Locate the cell with the specified text and output its [x, y] center coordinate. 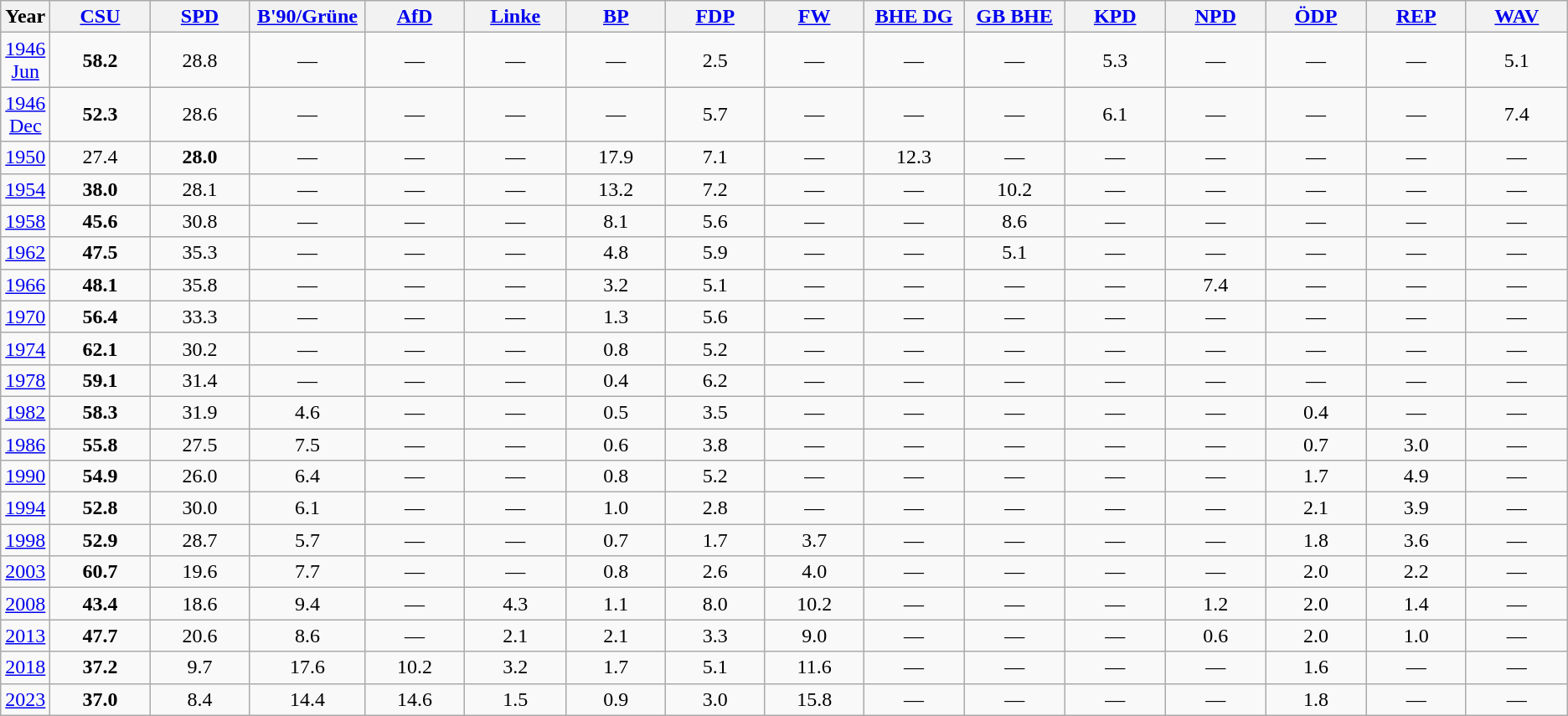
54.9 [101, 476]
2018 [25, 667]
Year [25, 17]
1.4 [1416, 604]
0.5 [616, 412]
1954 [25, 189]
1978 [25, 380]
17.9 [616, 157]
15.8 [814, 699]
58.3 [101, 412]
FDP [715, 17]
NPD [1215, 17]
4.3 [516, 604]
1946 Jun [25, 60]
3.8 [715, 445]
9.7 [199, 667]
3.5 [715, 412]
2008 [25, 604]
2023 [25, 699]
38.0 [101, 189]
3.6 [1416, 540]
7.2 [715, 189]
2.8 [715, 508]
48.1 [101, 285]
1.5 [516, 699]
60.7 [101, 572]
4.6 [307, 412]
7.1 [715, 157]
1986 [25, 445]
7.5 [307, 445]
1950 [25, 157]
1.2 [1215, 604]
37.2 [101, 667]
FW [814, 17]
31.9 [199, 412]
20.6 [199, 636]
28.6 [199, 114]
1998 [25, 540]
1946 Dec [25, 114]
KPD [1115, 17]
13.2 [616, 189]
56.4 [101, 317]
5.3 [1115, 60]
BHE DG [914, 17]
62.1 [101, 348]
B'90/Grüne [307, 17]
2.2 [1416, 572]
4.9 [1416, 476]
1966 [25, 285]
47.5 [101, 253]
27.5 [199, 445]
35.3 [199, 253]
4.0 [814, 572]
1974 [25, 348]
27.4 [101, 157]
1.6 [1316, 667]
9.4 [307, 604]
30.0 [199, 508]
28.0 [199, 157]
58.2 [101, 60]
30.8 [199, 221]
5.9 [715, 253]
52.9 [101, 540]
7.7 [307, 572]
2.6 [715, 572]
CSU [101, 17]
1.1 [616, 604]
17.6 [307, 667]
1.3 [616, 317]
52.3 [101, 114]
28.8 [199, 60]
9.0 [814, 636]
59.1 [101, 380]
19.6 [199, 572]
47.7 [101, 636]
4.8 [616, 253]
1990 [25, 476]
AfD [415, 17]
1994 [25, 508]
14.4 [307, 699]
2.5 [715, 60]
30.2 [199, 348]
ÖDP [1316, 17]
Linke [516, 17]
WAV [1516, 17]
2013 [25, 636]
28.1 [199, 189]
45.6 [101, 221]
52.8 [101, 508]
BP [616, 17]
REP [1416, 17]
33.3 [199, 317]
8.4 [199, 699]
2003 [25, 572]
31.4 [199, 380]
1970 [25, 317]
SPD [199, 17]
35.8 [199, 285]
8.0 [715, 604]
1958 [25, 221]
GB BHE [1014, 17]
55.8 [101, 445]
1982 [25, 412]
12.3 [914, 157]
3.9 [1416, 508]
0.9 [616, 699]
14.6 [415, 699]
43.4 [101, 604]
8.1 [616, 221]
18.6 [199, 604]
1962 [25, 253]
11.6 [814, 667]
26.0 [199, 476]
28.7 [199, 540]
6.4 [307, 476]
6.2 [715, 380]
37.0 [101, 699]
3.3 [715, 636]
3.7 [814, 540]
